Return (x, y) of the center of cell containing provided text 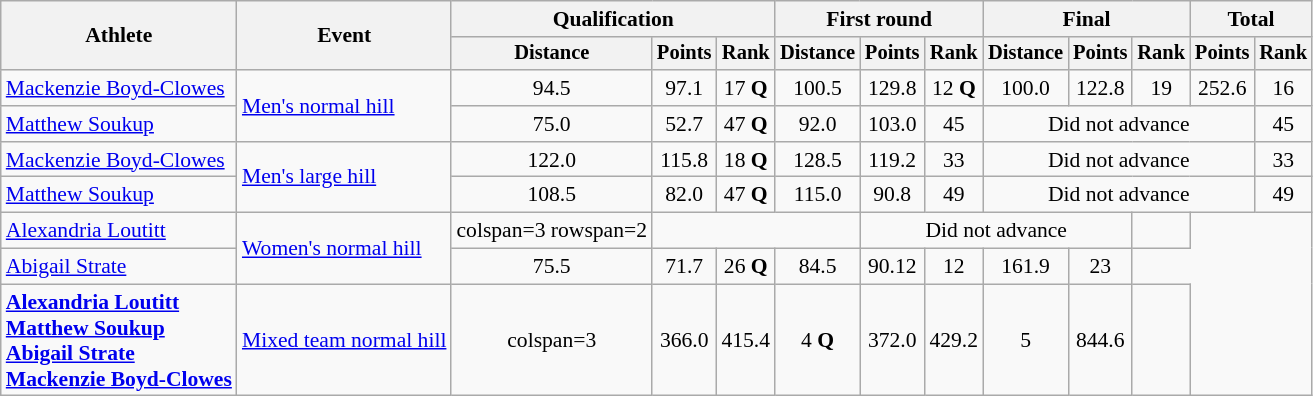
94.5 (552, 88)
100.0 (1026, 88)
75.5 (552, 267)
Abigail Strate (119, 267)
71.7 (684, 267)
429.2 (954, 340)
128.5 (818, 160)
4 Q (818, 340)
100.5 (818, 88)
Athlete (119, 36)
252.6 (1222, 88)
12 (954, 267)
Women's normal hill (344, 248)
16 (1283, 88)
Event (344, 36)
119.2 (892, 160)
18 Q (746, 160)
844.6 (1100, 340)
415.4 (746, 340)
161.9 (1026, 267)
12 Q (954, 88)
90.12 (892, 267)
5 (1026, 340)
366.0 (684, 340)
colspan=3 rowspan=2 (552, 231)
52.7 (684, 124)
115.8 (684, 160)
Alexandria LoutittMatthew SoukupAbigail StrateMackenzie Boyd-Clowes (119, 340)
103.0 (892, 124)
19 (1161, 88)
84.5 (818, 267)
26 Q (746, 267)
82.0 (684, 195)
97.1 (684, 88)
129.8 (892, 88)
92.0 (818, 124)
75.0 (552, 124)
Mixed team normal hill (344, 340)
First round (879, 19)
Final (1086, 19)
Total (1251, 19)
122.8 (1100, 88)
Men's large hill (344, 178)
108.5 (552, 195)
90.8 (892, 195)
122.0 (552, 160)
115.0 (818, 195)
Alexandria Loutitt (119, 231)
colspan=3 (552, 340)
Men's normal hill (344, 106)
372.0 (892, 340)
17 Q (746, 88)
Qualification (613, 19)
23 (1100, 267)
